Return [X, Y] of the center of cell containing provided text 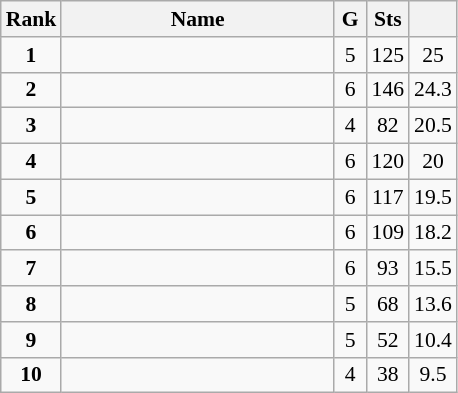
52 [388, 340]
10 [32, 375]
120 [388, 162]
8 [32, 304]
Rank [32, 19]
20.5 [433, 126]
117 [388, 197]
Name [198, 19]
146 [388, 90]
125 [388, 55]
82 [388, 126]
1 [32, 55]
7 [32, 269]
15.5 [433, 269]
2 [32, 90]
3 [32, 126]
9.5 [433, 375]
38 [388, 375]
10.4 [433, 340]
109 [388, 233]
G [350, 19]
19.5 [433, 197]
24.3 [433, 90]
68 [388, 304]
18.2 [433, 233]
13.6 [433, 304]
Sts [388, 19]
20 [433, 162]
9 [32, 340]
25 [433, 55]
93 [388, 269]
